Scan for the cell matching the given text and deliver its (X, Y) coordinate at center. 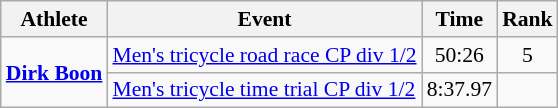
5 (528, 55)
Men's tricycle road race CP div 1/2 (264, 55)
Men's tricycle time trial CP div 1/2 (264, 90)
Dirk Boon (54, 72)
8:37.97 (460, 90)
Athlete (54, 19)
Time (460, 19)
Event (264, 19)
Rank (528, 19)
50:26 (460, 55)
